Output the (X, Y) coordinate of the center of the cell containing the given text.  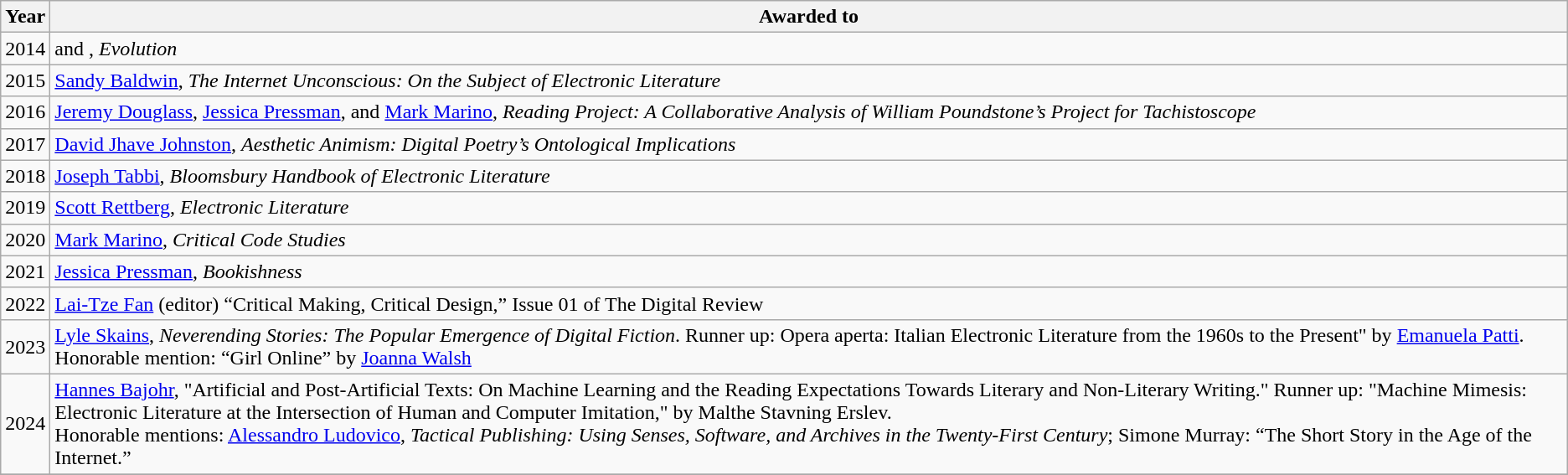
David Jhave Johnston, Aesthetic Animism: Digital Poetry’s Ontological Implications (809, 144)
2018 (25, 176)
Joseph Tabbi, Bloomsbury Handbook of Electronic Literature (809, 176)
2015 (25, 80)
2021 (25, 271)
Jeremy Douglass, Jessica Pressman, and Mark Marino, Reading Project: A Collaborative Analysis of William Poundstone’s Project for Tachistoscope (809, 112)
Scott Rettberg, Electronic Literature (809, 208)
2019 (25, 208)
2017 (25, 144)
Year (25, 17)
2020 (25, 240)
2022 (25, 303)
2024 (25, 424)
2016 (25, 112)
and , Evolution (809, 49)
Sandy Baldwin, The Internet Unconscious: On the Subject of Electronic Literature (809, 80)
2014 (25, 49)
Mark Marino, Critical Code Studies (809, 240)
Lai-Tze Fan (editor) “Critical Making, Critical Design,” Issue 01 of The Digital Review (809, 303)
Jessica Pressman, Bookishness (809, 271)
Awarded to (809, 17)
2023 (25, 347)
